Return the (x, y) coordinate for the center point of the cell that contains the specified text.  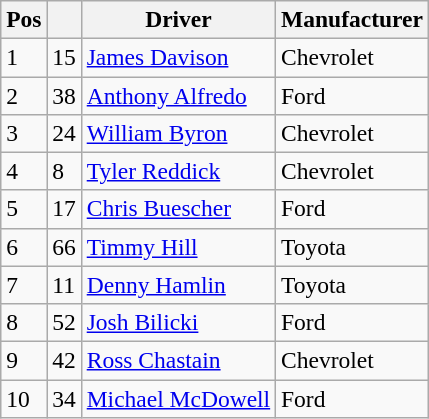
24 (64, 133)
34 (64, 398)
17 (64, 209)
11 (64, 285)
42 (64, 360)
1 (24, 57)
Josh Bilicki (178, 322)
Ross Chastain (178, 360)
Tyler Reddick (178, 171)
38 (64, 95)
Michael McDowell (178, 398)
7 (24, 285)
2 (24, 95)
9 (24, 360)
66 (64, 247)
Denny Hamlin (178, 285)
James Davison (178, 57)
6 (24, 247)
Driver (178, 19)
15 (64, 57)
Chris Buescher (178, 209)
3 (24, 133)
10 (24, 398)
Timmy Hill (178, 247)
5 (24, 209)
Pos (24, 19)
Manufacturer (352, 19)
Anthony Alfredo (178, 95)
4 (24, 171)
52 (64, 322)
William Byron (178, 133)
